Extract the [X, Y] coordinate from the center of the cell holding the provided text.  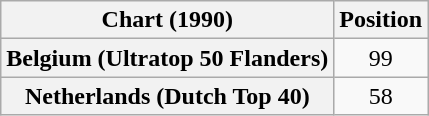
99 [381, 58]
Netherlands (Dutch Top 40) [168, 96]
Position [381, 20]
58 [381, 96]
Belgium (Ultratop 50 Flanders) [168, 58]
Chart (1990) [168, 20]
